Scan for the cell matching the given text and deliver its (X, Y) coordinate at center. 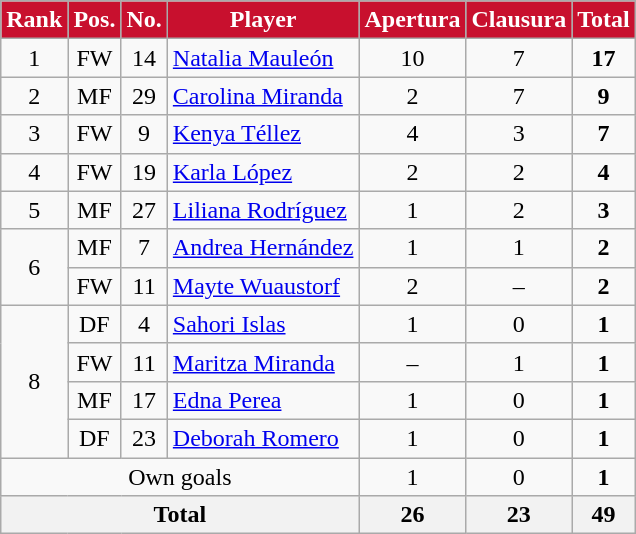
29 (144, 96)
10 (412, 58)
Liliana Rodríguez (263, 210)
No. (144, 20)
Carolina Miranda (263, 96)
Clausura (519, 20)
Karla López (263, 172)
49 (604, 515)
Edna Perea (263, 400)
5 (34, 210)
Kenya Téllez (263, 134)
Player (263, 20)
Own goals (180, 477)
Deborah Romero (263, 438)
19 (144, 172)
Maritza Miranda (263, 362)
Andrea Hernández (263, 248)
8 (34, 381)
Natalia Mauleón (263, 58)
Rank (34, 20)
Pos. (94, 20)
Sahori Islas (263, 324)
6 (34, 267)
Mayte Wuaustorf (263, 286)
26 (412, 515)
14 (144, 58)
27 (144, 210)
Apertura (412, 20)
